Find where the given text appears and provide that cell's center as (X, Y) coordinate. 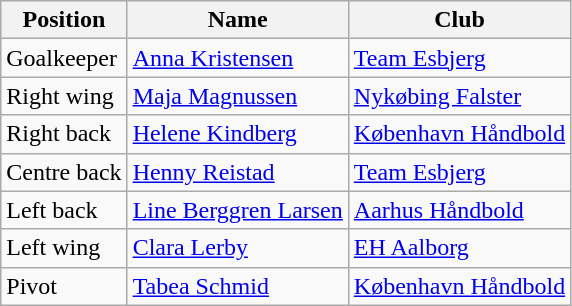
Maja Magnussen (238, 96)
Right wing (64, 96)
Tabea Schmid (238, 286)
Position (64, 20)
Nykøbing Falster (459, 96)
Right back (64, 134)
Name (238, 20)
EH Aalborg (459, 248)
Centre back (64, 172)
Pivot (64, 286)
Helene Kindberg (238, 134)
Left wing (64, 248)
Henny Reistad (238, 172)
Left back (64, 210)
Aarhus Håndbold (459, 210)
Club (459, 20)
Goalkeeper (64, 58)
Clara Lerby (238, 248)
Anna Kristensen (238, 58)
Line Berggren Larsen (238, 210)
